Provide the [X, Y] coordinate of the cell's center where the given text is located.  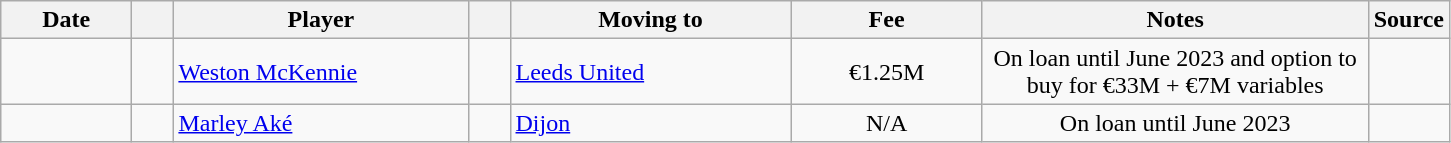
On loan until June 2023 and option to buy for €33M + €7M variables [1175, 72]
Weston McKennie [321, 72]
Marley Aké [321, 123]
Date [66, 20]
Leeds United [650, 72]
Player [321, 20]
Moving to [650, 20]
Fee [886, 20]
Source [1408, 20]
Notes [1175, 20]
Dijon [650, 123]
On loan until June 2023 [1175, 123]
N/A [886, 123]
€1.25M [886, 72]
